For the text-containing cell, return its midpoint in [X, Y] coordinate format. 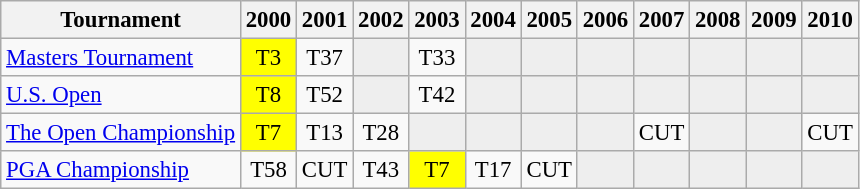
Masters Tournament [121, 58]
Tournament [121, 20]
U.S. Open [121, 95]
T58 [268, 170]
2006 [605, 20]
2004 [493, 20]
2009 [774, 20]
The Open Championship [121, 133]
2007 [661, 20]
2008 [718, 20]
T33 [437, 58]
2010 [830, 20]
T42 [437, 95]
2002 [381, 20]
T17 [493, 170]
2001 [325, 20]
T28 [381, 133]
T52 [325, 95]
T43 [381, 170]
PGA Championship [121, 170]
2005 [549, 20]
T8 [268, 95]
T3 [268, 58]
2000 [268, 20]
T37 [325, 58]
2003 [437, 20]
T13 [325, 133]
